Pinpoint the cell where the given text exists, returning its (X, Y) midpoint coordinate. 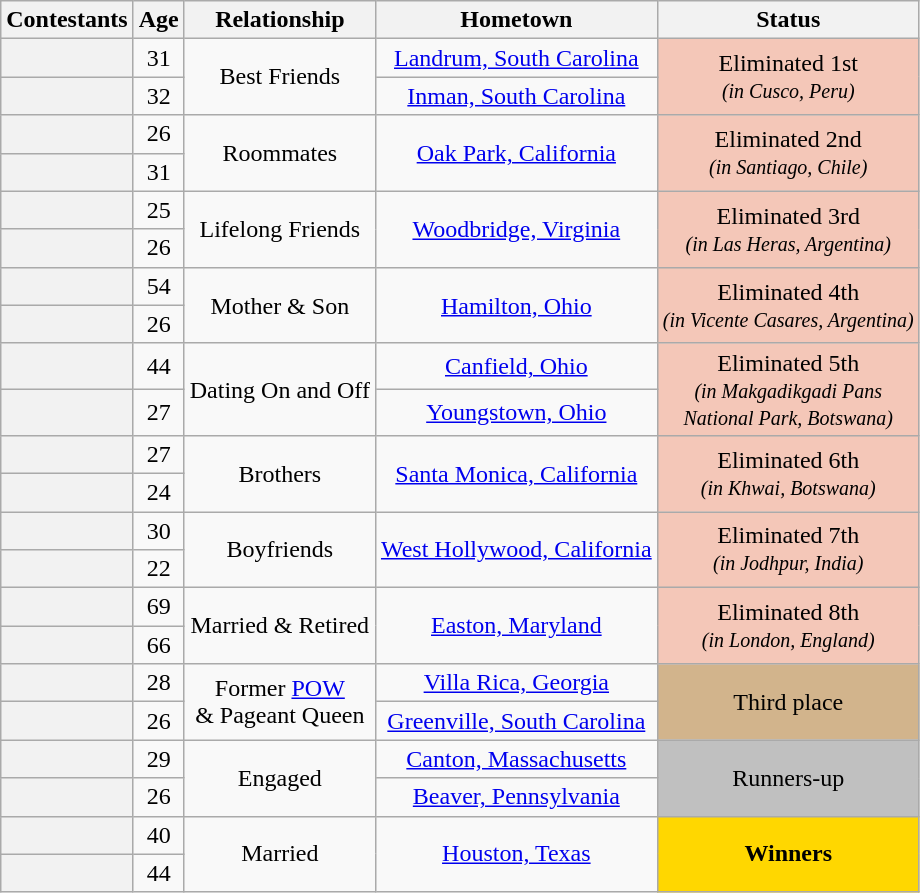
Beaver, Pennsylvania (516, 797)
30 (158, 531)
Canfield, Ohio (516, 366)
Eliminated 6th(in Khwai, Botswana) (788, 473)
Runners-up (788, 778)
Santa Monica, California (516, 473)
Greenville, South Carolina (516, 721)
West Hollywood, California (516, 550)
22 (158, 569)
Married (280, 854)
Best Friends (280, 77)
Contestants (67, 20)
Lifelong Friends (280, 229)
Brothers (280, 473)
Relationship (280, 20)
Woodbridge, Virginia (516, 229)
Inman, South Carolina (516, 96)
Engaged (280, 778)
54 (158, 286)
Roommates (280, 153)
Easton, Maryland (516, 626)
Winners (788, 854)
40 (158, 835)
Hamilton, Ohio (516, 305)
Eliminated 5th(in Makgadikgadi PansNational Park, Botswana) (788, 389)
Mother & Son (280, 305)
Eliminated 8th(in London, England) (788, 626)
Oak Park, California (516, 153)
Married & Retired (280, 626)
66 (158, 645)
Eliminated 3rd(in Las Heras, Argentina) (788, 229)
Youngstown, Ohio (516, 412)
Canton, Massachusetts (516, 759)
25 (158, 210)
Houston, Texas (516, 854)
Eliminated 1st(in Cusco, Peru) (788, 77)
Former POW& Pageant Queen (280, 702)
Status (788, 20)
69 (158, 607)
28 (158, 683)
Hometown (516, 20)
Eliminated 2nd(in Santiago, Chile) (788, 153)
Boyfriends (280, 550)
Landrum, South Carolina (516, 58)
Dating On and Off (280, 389)
Age (158, 20)
24 (158, 492)
Third place (788, 702)
32 (158, 96)
Villa Rica, Georgia (516, 683)
29 (158, 759)
Eliminated 7th(in Jodhpur, India) (788, 550)
Eliminated 4th(in Vicente Casares, Argentina) (788, 305)
